Pinpoint the cell where the given text exists, returning its [X, Y] midpoint coordinate. 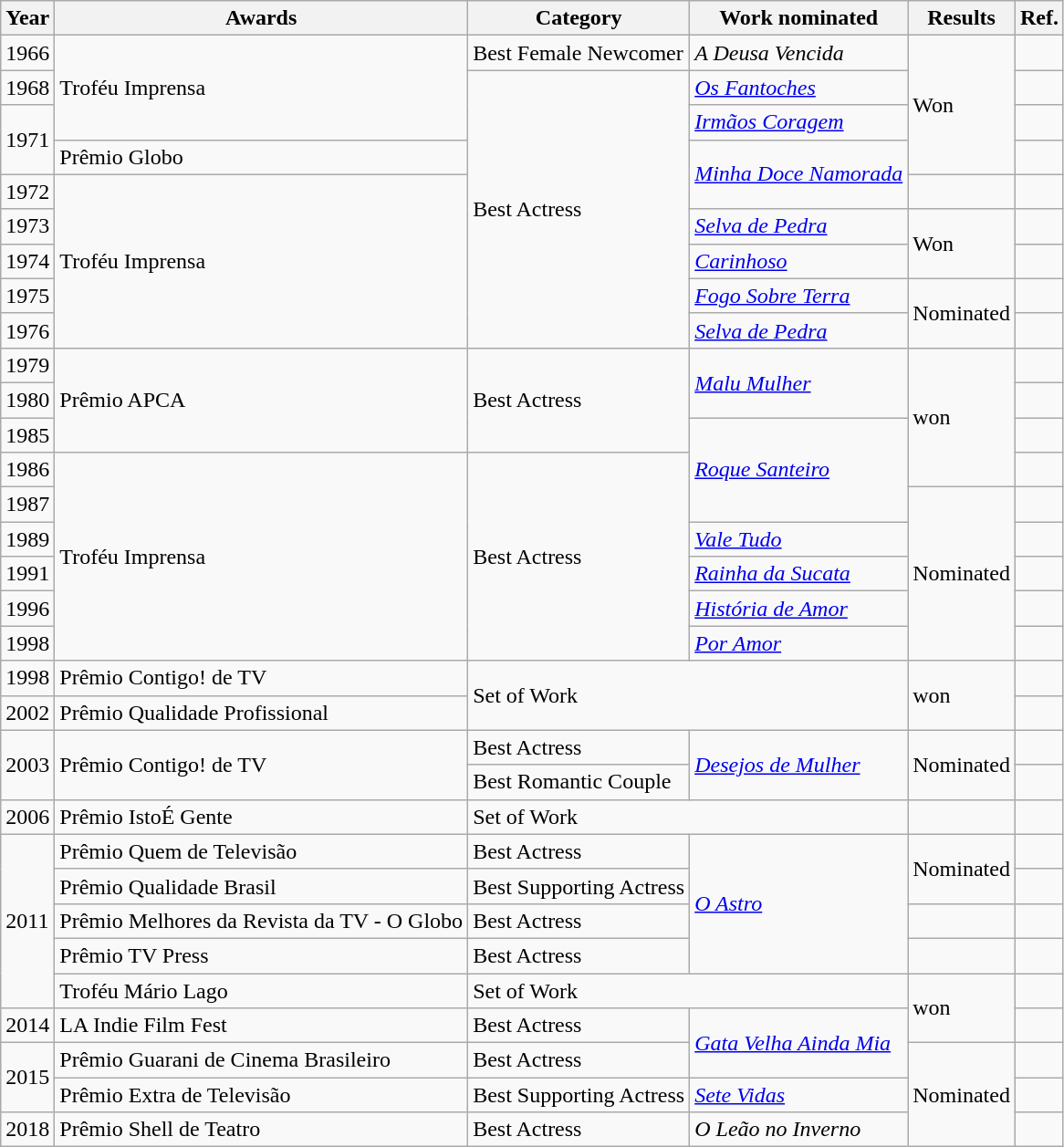
1976 [27, 330]
O Leão no Inverno [799, 1130]
Prêmio Qualidade Profissional [261, 713]
Minha Doce Namorada [799, 174]
1986 [27, 470]
Vale Tudo [799, 539]
2015 [27, 1078]
Prêmio APCA [261, 400]
Prêmio Guarani de Cinema Brasileiro [261, 1060]
1996 [27, 609]
A Deusa Vencida [799, 53]
Work nominated [799, 18]
1975 [27, 296]
2002 [27, 713]
Prêmio Melhores da Revista da TV - O Globo [261, 921]
Irmãos Coragem [799, 122]
1966 [27, 53]
Prêmio Qualidade Brasil [261, 886]
Results [962, 18]
Category [579, 18]
1989 [27, 539]
1971 [27, 140]
Prêmio Quem de Televisão [261, 851]
1974 [27, 261]
O Astro [799, 903]
Best Female Newcomer [579, 53]
Prêmio TV Press [261, 955]
Prêmio Extra de Televisão [261, 1095]
2018 [27, 1130]
Rainha da Sucata [799, 574]
Troféu Mário Lago [261, 990]
Malu Mulher [799, 382]
1985 [27, 435]
Sete Vidas [799, 1095]
Roque Santeiro [799, 470]
Prêmio Shell de Teatro [261, 1130]
Awards [261, 18]
2003 [27, 765]
Prêmio IstoÉ Gente [261, 817]
Fogo Sobre Terra [799, 296]
2011 [27, 921]
Os Fantoches [799, 88]
LA Indie Film Fest [261, 1026]
1987 [27, 505]
1973 [27, 226]
2014 [27, 1026]
1980 [27, 400]
Best Romantic Couple [579, 782]
1979 [27, 365]
1972 [27, 192]
1968 [27, 88]
Year [27, 18]
Ref. [1038, 18]
Desejos de Mulher [799, 765]
Gata Velha Ainda Mia [799, 1043]
1991 [27, 574]
História de Amor [799, 609]
2006 [27, 817]
Por Amor [799, 643]
Prêmio Globo [261, 157]
Carinhoso [799, 261]
